Scan for the cell matching the given text and deliver its [X, Y] coordinate at center. 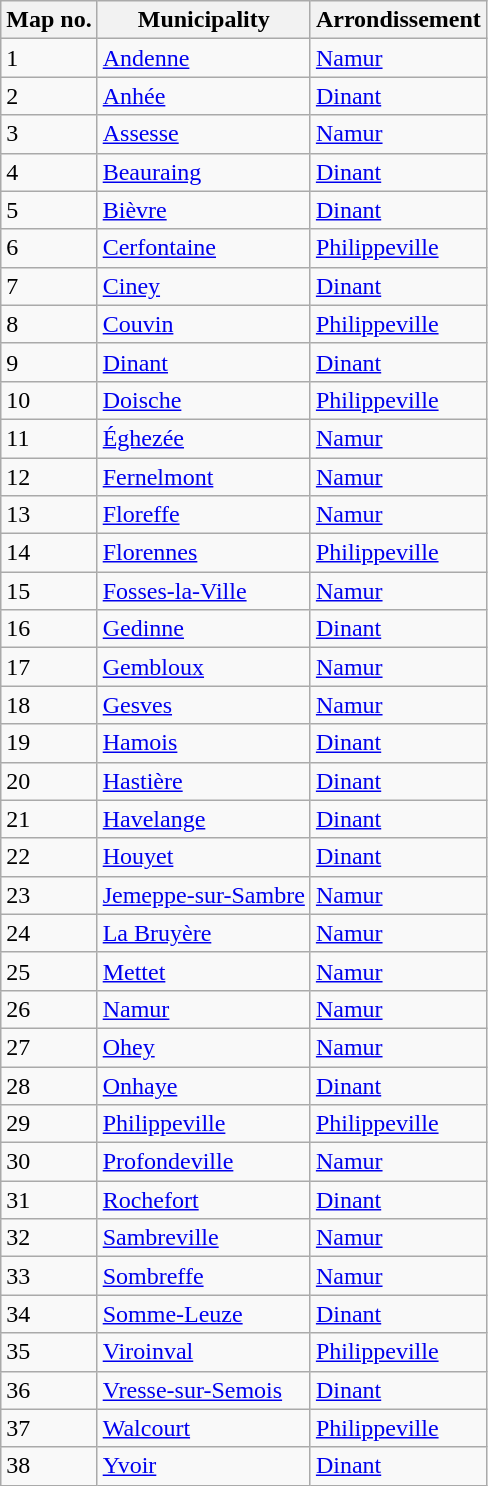
Beauraing [204, 172]
Map no. [49, 20]
Fosses-la-Ville [204, 591]
20 [49, 781]
27 [49, 1047]
Mettet [204, 971]
5 [49, 210]
16 [49, 629]
Yvoir [204, 1466]
Hamois [204, 743]
25 [49, 971]
17 [49, 667]
Hastière [204, 781]
38 [49, 1466]
Doische [204, 400]
8 [49, 324]
23 [49, 895]
Sambreville [204, 1238]
Éghezée [204, 438]
36 [49, 1390]
Gesves [204, 705]
Viroinval [204, 1352]
La Bruyère [204, 933]
6 [49, 248]
Ciney [204, 286]
34 [49, 1314]
18 [49, 705]
11 [49, 438]
2 [49, 96]
3 [49, 134]
Assesse [204, 134]
Andenne [204, 58]
28 [49, 1085]
33 [49, 1276]
Gembloux [204, 667]
30 [49, 1162]
Anhée [204, 96]
32 [49, 1238]
Houyet [204, 857]
1 [49, 58]
Sombreffe [204, 1276]
Profondeville [204, 1162]
Somme-Leuze [204, 1314]
Havelange [204, 819]
Municipality [204, 20]
31 [49, 1200]
Ohey [204, 1047]
Fernelmont [204, 477]
35 [49, 1352]
37 [49, 1428]
Vresse-sur-Semois [204, 1390]
12 [49, 477]
Floreffe [204, 515]
Cerfontaine [204, 248]
19 [49, 743]
21 [49, 819]
26 [49, 1009]
13 [49, 515]
9 [49, 362]
Gedinne [204, 629]
Onhaye [204, 1085]
Walcourt [204, 1428]
Arrondissement [398, 20]
14 [49, 553]
10 [49, 400]
Florennes [204, 553]
Jemeppe-sur-Sambre [204, 895]
7 [49, 286]
Bièvre [204, 210]
29 [49, 1124]
22 [49, 857]
24 [49, 933]
15 [49, 591]
Rochefort [204, 1200]
4 [49, 172]
Couvin [204, 324]
